Scan for the cell matching the given text and deliver its [X, Y] coordinate at center. 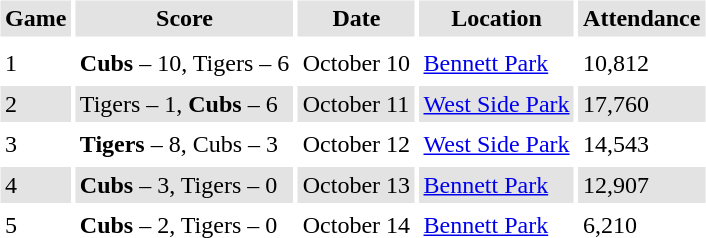
14,543 [642, 144]
10,812 [642, 64]
Cubs – 3, Tigers – 0 [184, 185]
October 12 [356, 144]
17,760 [642, 104]
Attendance [642, 18]
October 11 [356, 104]
October 10 [356, 64]
Score [184, 18]
Date [356, 18]
Tigers – 1, Cubs – 6 [184, 104]
3 [35, 144]
Location [496, 18]
12,907 [642, 185]
Cubs – 10, Tigers – 6 [184, 64]
October 13 [356, 185]
2 [35, 104]
Game [35, 18]
1 [35, 64]
Tigers – 8, Cubs – 3 [184, 144]
4 [35, 185]
